For the text-containing cell, return its midpoint in (X, Y) coordinate format. 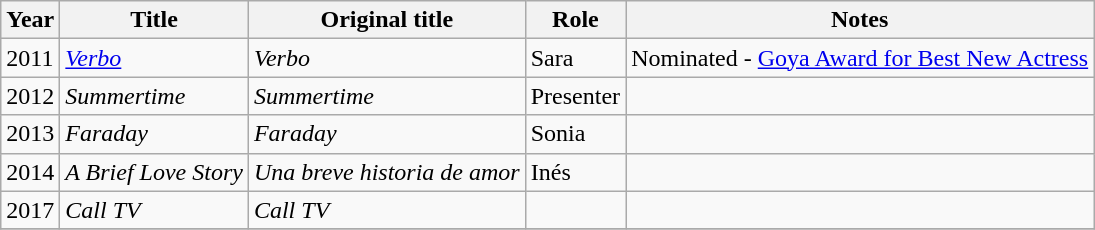
Year (30, 20)
A Brief Love Story (154, 172)
Notes (860, 20)
2012 (30, 96)
Role (575, 20)
Sara (575, 58)
Original title (386, 20)
Nominated - Goya Award for Best New Actress (860, 58)
Presenter (575, 96)
2011 (30, 58)
2014 (30, 172)
Sonia (575, 134)
Inés (575, 172)
2017 (30, 210)
Title (154, 20)
Una breve historia de amor (386, 172)
2013 (30, 134)
